Pinpoint the cell where the given text exists, returning its (x, y) midpoint coordinate. 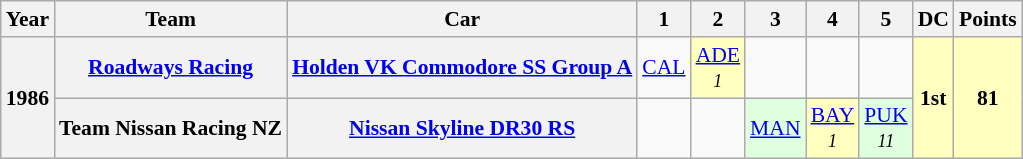
3 (776, 19)
1986 (28, 98)
MAN (776, 128)
DC (934, 19)
Roadways Racing (170, 68)
1st (934, 98)
Points (988, 19)
Team (170, 19)
Nissan Skyline DR30 RS (462, 128)
CAL (664, 68)
Car (462, 19)
ADE1 (718, 68)
1 (664, 19)
BAY1 (833, 128)
Team Nissan Racing NZ (170, 128)
5 (886, 19)
Holden VK Commodore SS Group A (462, 68)
2 (718, 19)
4 (833, 19)
81 (988, 98)
Year (28, 19)
PUK11 (886, 128)
